Return [x, y] of the center of cell containing provided text 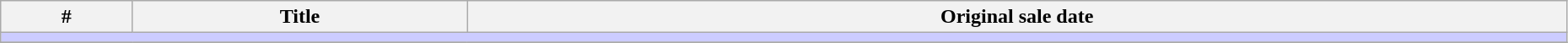
# [67, 17]
Original sale date [1017, 17]
Title [300, 17]
